Identify which cell holds the provided text, then report its (X, Y) central coordinate. 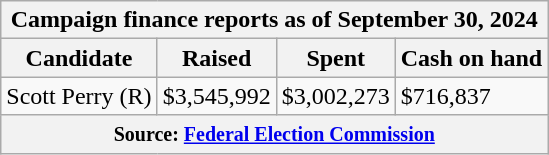
$3,545,992 (216, 96)
Spent (336, 58)
Candidate (79, 58)
$716,837 (471, 96)
Raised (216, 58)
Scott Perry (R) (79, 96)
Cash on hand (471, 58)
$3,002,273 (336, 96)
Campaign finance reports as of September 30, 2024 (274, 20)
Source: Federal Election Commission (274, 134)
